Identify which cell holds the provided text, then report its [x, y] central coordinate. 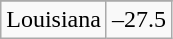
–27.5 [138, 20]
Louisiana [54, 20]
